Output the [X, Y] coordinate of the center of the cell containing the given text.  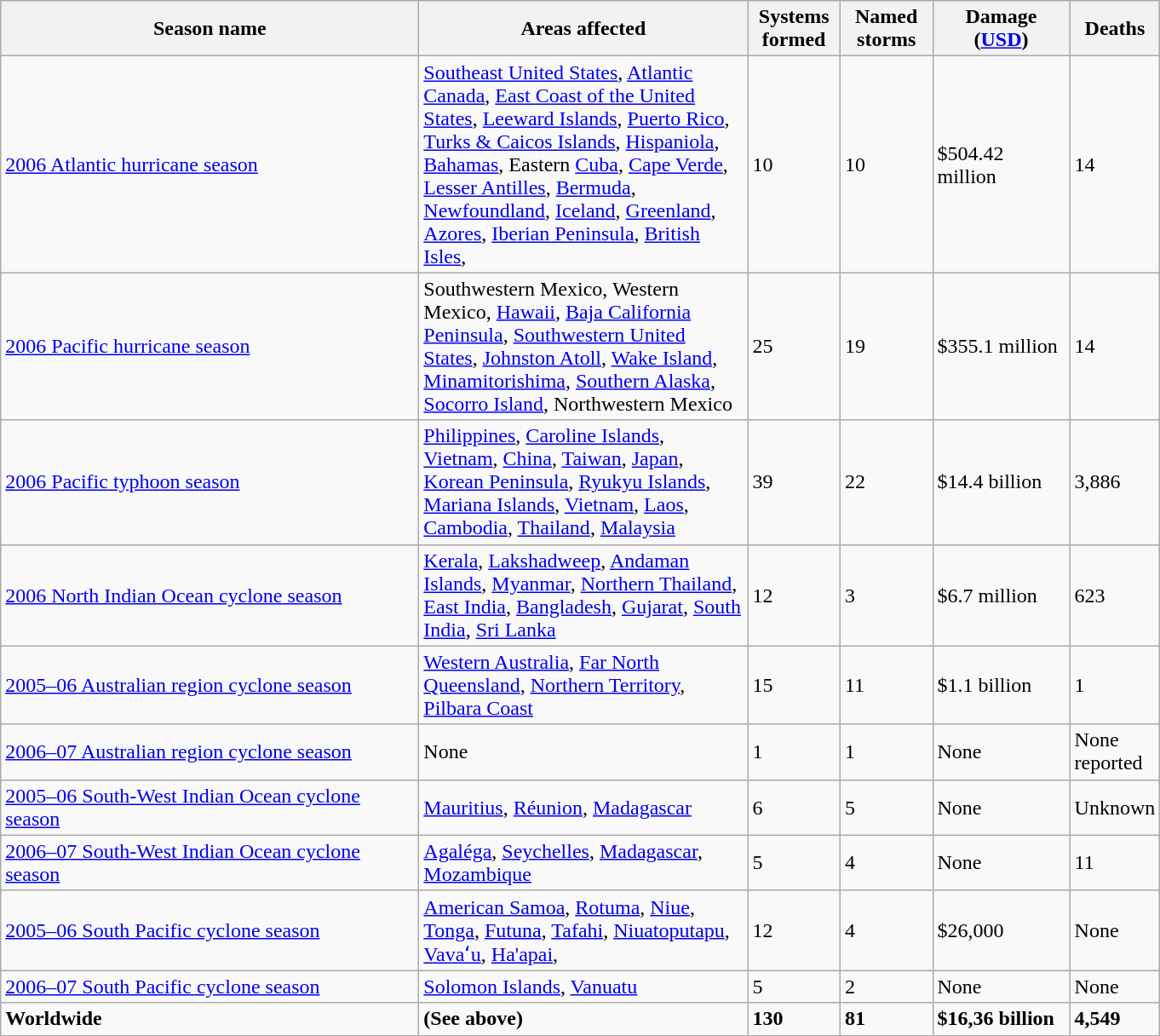
$26,000 [1002, 930]
Solomon Islands, Vanuatu [583, 987]
2006 Atlantic hurricane season [210, 164]
Areas affected [583, 29]
623 [1115, 595]
2006 Pacific hurricane season [210, 346]
$6.7 million [1002, 595]
2 [886, 987]
Systems formed [794, 29]
Kerala, Lakshadweep, Andaman Islands, Myanmar, Northern Thailand, East India, Bangladesh, Gujarat, South India, Sri Lanka [583, 595]
2006–07 Australian region cyclone season [210, 751]
$355.1 million [1002, 346]
2006–07 South Pacific cyclone season [210, 987]
Named storms [886, 29]
4,549 [1115, 1019]
15 [794, 685]
2005–06 South-West Indian Ocean cyclone season [210, 808]
81 [886, 1019]
3,886 [1115, 482]
$14.4 billion [1002, 482]
6 [794, 808]
Mauritius, Réunion, Madagascar [583, 808]
19 [886, 346]
Deaths [1115, 29]
2006–07 South-West Indian Ocean cyclone season [210, 862]
Western Australia, Far North Queensland, Northern Territory, Pilbara Coast [583, 685]
2005–06 South Pacific cyclone season [210, 930]
(See above) [583, 1019]
2005–06 Australian region cyclone season [210, 685]
$504.42 million [1002, 164]
Agaléga, Seychelles, Madagascar, Mozambique [583, 862]
None reported [1115, 751]
Damage (USD) [1002, 29]
25 [794, 346]
Unknown [1115, 808]
Season name [210, 29]
39 [794, 482]
3 [886, 595]
22 [886, 482]
$1.1 billion [1002, 685]
American Samoa, Rotuma, Niue, Tonga, Futuna, Tafahi, Niuatoputapu, Vavaʻu, Ha'apai, [583, 930]
2006 Pacific typhoon season [210, 482]
$16,36 billion [1002, 1019]
130 [794, 1019]
Worldwide [210, 1019]
2006 North Indian Ocean cyclone season [210, 595]
